Extract the (X, Y) coordinate from the center of the cell holding the provided text.  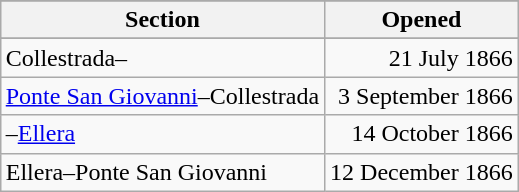
Collestrada– (162, 58)
12 December 1866 (422, 172)
3 September 1866 (422, 96)
Section (162, 20)
Opened (422, 20)
–Ellera (162, 134)
Ponte San Giovanni–Collestrada (162, 96)
14 October 1866 (422, 134)
21 July 1866 (422, 58)
Ellera–Ponte San Giovanni (162, 172)
